Extract the (x, y) coordinate from the center of the cell holding the provided text.  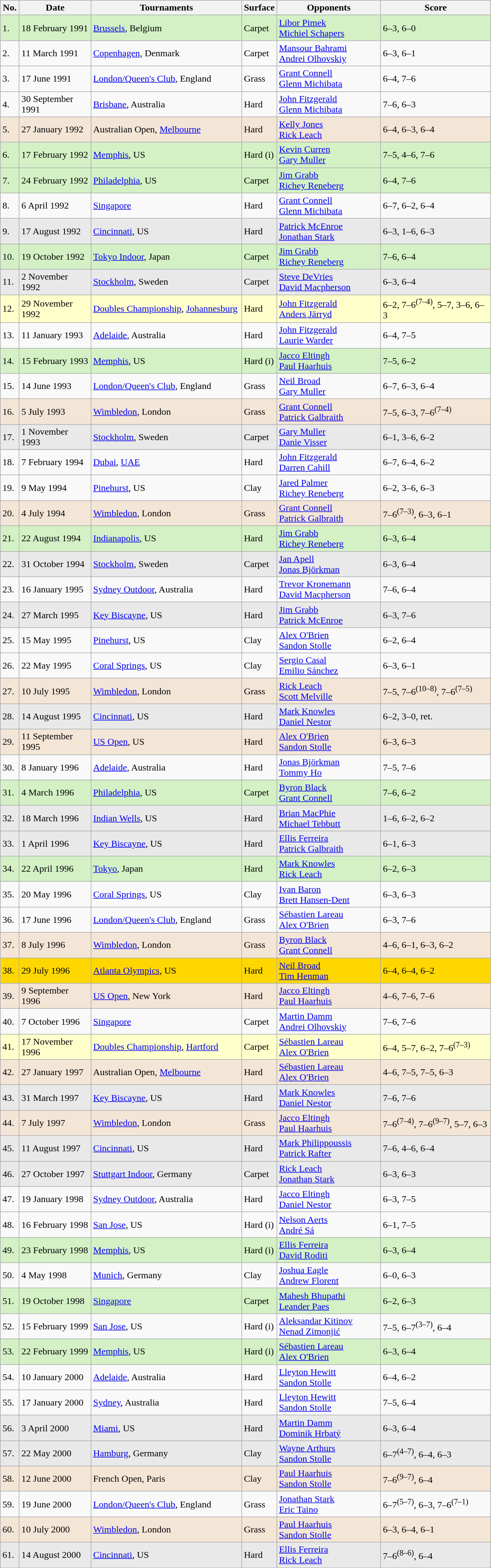
9 May 1994 (55, 487)
Neil Broad Tim Henman (329, 971)
Nelson Aerts André Sá (329, 1225)
Atlanta Olympics, US (166, 971)
4–6, 6–1, 6–3, 6–2 (436, 945)
John Fitzgerald Anders Järryd (329, 309)
Miami, US (166, 1428)
39. (10, 996)
Surface (259, 8)
22 February 1999 (55, 1352)
17 June 1996 (55, 919)
19 October 1998 (55, 1300)
Indian Wells, US (166, 818)
17 August 1992 (55, 231)
7–5, 6–7(3–7), 6–4 (436, 1326)
4 May 1998 (55, 1275)
52. (10, 1326)
7–5, 4–6, 7–6 (436, 155)
6–4, 5–7, 6–2, 7–6(7–3) (436, 1047)
11 September 1995 (55, 742)
John Fitzgerald Darren Cahill (329, 462)
11 January 1993 (55, 335)
31. (10, 793)
Doubles Championship, Johannesburg (166, 309)
Wayne Arthurs Sandon Stolle (329, 1454)
15 May 1995 (55, 640)
27 October 1997 (55, 1174)
23 February 1998 (55, 1250)
7–6(7–3), 6–3, 6–1 (436, 513)
10 January 2000 (55, 1377)
7–6, 4–6, 6–4 (436, 1148)
16 February 1998 (55, 1225)
22. (10, 564)
22 May 1995 (55, 665)
Hamburg, Germany (166, 1454)
61. (10, 1555)
Rick Leach Jonathan Stark (329, 1174)
Jared Palmer Richey Reneberg (329, 487)
7–6(7–4), 7–6(9–7), 5–7, 6–3 (436, 1123)
9. (10, 231)
22 May 2000 (55, 1454)
4–6, 7–5, 7–5, 6–3 (436, 1072)
Joshua Eagle Andrew Florent (329, 1275)
30. (10, 767)
45. (10, 1148)
6–1, 6–3 (436, 844)
Martin Damm Dominik Hrbatý (329, 1428)
20 May 1996 (55, 894)
7 October 1996 (55, 1022)
Dubai, UAE (166, 462)
Tournaments (166, 8)
7 February 1994 (55, 462)
25. (10, 640)
1 November 1993 (55, 437)
36. (10, 919)
Date (55, 8)
Steve DeVries David Macpherson (329, 282)
Brisbane, Australia (166, 104)
6–3, 6–0 (436, 28)
31 October 1994 (55, 564)
7–5, 7–6(10–8), 7–6(7–5) (436, 691)
8 January 1996 (55, 767)
Tokyo, Japan (166, 869)
1 April 1996 (55, 844)
9 September 1996 (55, 996)
2. (10, 53)
18 February 1991 (55, 28)
26. (10, 665)
7–5, 6–3, 7–6(7–4) (436, 412)
6–1, 7–5 (436, 1225)
Gary Muller Danie Visser (329, 437)
17 February 1992 (55, 155)
6–0, 6–3 (436, 1275)
15 February 1993 (55, 361)
21. (10, 539)
59. (10, 1504)
19. (10, 487)
Ellis Ferreira Patrick Galbraith (329, 844)
Mahesh Bhupathi Leander Paes (329, 1300)
10. (10, 256)
Tokyo Indoor, Japan (166, 256)
Kevin Curren Gary Muller (329, 155)
29. (10, 742)
Jim Grabb Patrick McEnroe (329, 615)
Sydney, Australia (166, 1403)
6–4, 7–5 (436, 335)
23. (10, 590)
48. (10, 1225)
14 June 1993 (55, 386)
Ellis Ferreira Rick Leach (329, 1555)
6–4, 6–3, 6–4 (436, 130)
2 November 1992 (55, 282)
5. (10, 130)
Jonas Björkman Tommy Ho (329, 767)
No. (10, 8)
35. (10, 894)
6–7(4–7), 6–4, 6–3 (436, 1454)
Mark Philippoussis Patrick Rafter (329, 1148)
30 September 1991 (55, 104)
11 March 1991 (55, 53)
19 January 1998 (55, 1199)
4 March 1996 (55, 793)
42. (10, 1072)
14 August 1995 (55, 716)
6–7, 6–4, 6–2 (436, 462)
41. (10, 1047)
31 March 1997 (55, 1097)
Sergio Casal Emilio Sánchez (329, 665)
49. (10, 1250)
13. (10, 335)
6–2, 3–0, ret. (436, 716)
56. (10, 1428)
32. (10, 818)
US Open, New York (166, 996)
6 April 1992 (55, 205)
John Fitzgerald Laurie Warder (329, 335)
10 July 2000 (55, 1529)
11 August 1997 (55, 1148)
6–3, 6–4, 6–1 (436, 1529)
6–2, 3–6, 6–3 (436, 487)
Kelly Jones Rick Leach (329, 130)
17 June 1991 (55, 79)
44. (10, 1123)
53. (10, 1352)
3. (10, 79)
6–1, 3–6, 6–2 (436, 437)
6–3, 7–5 (436, 1199)
51. (10, 1300)
Indianapolis, US (166, 539)
27 January 1997 (55, 1072)
14 August 2000 (55, 1555)
29 November 1992 (55, 309)
Stuttgart Indoor, Germany (166, 1174)
17 November 1996 (55, 1047)
58. (10, 1479)
Mark Knowles Rick Leach (329, 869)
6. (10, 155)
7–6(9–7), 6–4 (436, 1479)
Score (436, 8)
27 January 1992 (55, 130)
7. (10, 180)
15 February 1999 (55, 1326)
6–7, 6–3, 6–4 (436, 386)
6–4, 6–4, 6–2 (436, 971)
Brian MacPhie Michael Tebbutt (329, 818)
5 July 1993 (55, 412)
17 January 2000 (55, 1403)
43. (10, 1097)
27. (10, 691)
7 July 1997 (55, 1123)
16. (10, 412)
4. (10, 104)
3 April 2000 (55, 1428)
Neil Broad Gary Muller (329, 386)
55. (10, 1403)
60. (10, 1529)
8 July 1996 (55, 945)
Libor Pimek Michiel Schapers (329, 28)
7–5, 6–4 (436, 1403)
John Fitzgerald Glenn Michibata (329, 104)
Patrick McEnroe Jonathan Stark (329, 231)
11. (10, 282)
24. (10, 615)
18 March 1996 (55, 818)
1. (10, 28)
15. (10, 386)
10 July 1995 (55, 691)
6–2, 7–6(7–4), 5–7, 3–6, 6–3 (436, 309)
46. (10, 1174)
Jacco Eltingh Daniel Nestor (329, 1199)
33. (10, 844)
7–6(8–6), 6–4 (436, 1555)
17. (10, 437)
19 October 1992 (55, 256)
16 January 1995 (55, 590)
Munich, Germany (166, 1275)
1–6, 6–2, 6–2 (436, 818)
14. (10, 361)
27 March 1995 (55, 615)
4–6, 7–6, 7–6 (436, 996)
37. (10, 945)
6–3, 1–6, 6–3 (436, 231)
7–5, 6–2 (436, 361)
20. (10, 513)
22 August 1994 (55, 539)
24 February 1992 (55, 180)
Aleksandar Kitinov Nenad Zimonjić (329, 1326)
22 April 1996 (55, 869)
50. (10, 1275)
Copenhagen, Denmark (166, 53)
Jonathan Stark Eric Taino (329, 1504)
6–2, 6–4 (436, 640)
6–4, 6–2 (436, 1377)
French Open, Paris (166, 1479)
6–7(5–7), 6–3, 7–6(7–1) (436, 1504)
Ivan Baron Brett Hansen-Dent (329, 894)
7–6, 6–2 (436, 793)
Jan Apell Jonas Björkman (329, 564)
47. (10, 1199)
Doubles Championship, Hartford (166, 1047)
Opponents (329, 8)
19 June 2000 (55, 1504)
12 June 2000 (55, 1479)
Rick Leach Scott Melville (329, 691)
28. (10, 716)
Ellis Ferreira David Roditi (329, 1250)
7–5, 7–6 (436, 767)
40. (10, 1022)
6–7, 6–2, 6–4 (436, 205)
54. (10, 1377)
7–6, 6–3 (436, 104)
Brussels, Belgium (166, 28)
Mansour Bahrami Andrei Olhovskiy (329, 53)
34. (10, 869)
29 July 1996 (55, 971)
8. (10, 205)
12. (10, 309)
57. (10, 1454)
18. (10, 462)
Trevor Kronemann David Macpherson (329, 590)
4 July 1994 (55, 513)
Martin Damm Andrei Olhovskiy (329, 1022)
US Open, US (166, 742)
38. (10, 971)
